Find where the given text appears and provide that cell's center as [X, Y] coordinate. 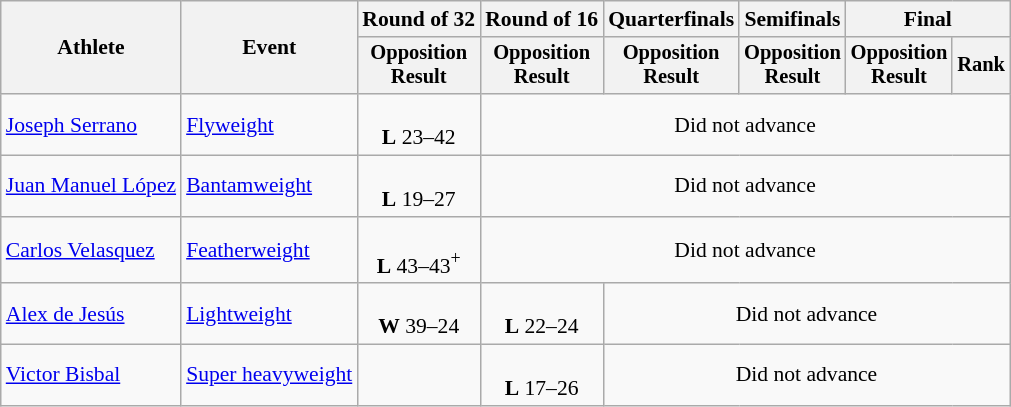
Event [269, 48]
L 22–24 [542, 314]
Super heavyweight [269, 376]
Round of 16 [542, 19]
Juan Manuel López [91, 186]
Athlete [91, 48]
L 19–27 [418, 186]
Semifinals [792, 19]
L 17–26 [542, 376]
Flyweight [269, 124]
Lightweight [269, 314]
Round of 32 [418, 19]
L 43–43+ [418, 250]
Final [928, 19]
Rank [981, 66]
L 23–42 [418, 124]
Quarterfinals [671, 19]
Bantamweight [269, 186]
Victor Bisbal [91, 376]
W 39–24 [418, 314]
Featherweight [269, 250]
Alex de Jesús [91, 314]
Joseph Serrano [91, 124]
Carlos Velasquez [91, 250]
